From the cell containing the given text, extract its center point as (X, Y) coordinate. 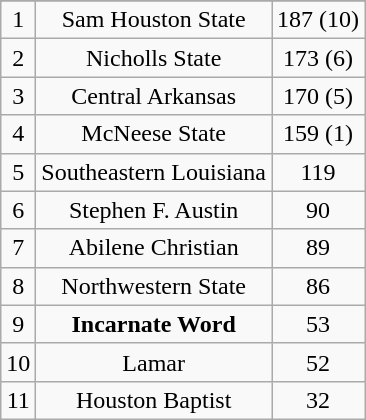
52 (318, 362)
11 (18, 400)
53 (318, 324)
Northwestern State (154, 286)
159 (1) (318, 134)
9 (18, 324)
4 (18, 134)
86 (318, 286)
32 (318, 400)
McNeese State (154, 134)
1 (18, 20)
8 (18, 286)
Lamar (154, 362)
Abilene Christian (154, 248)
2 (18, 58)
Nicholls State (154, 58)
5 (18, 172)
89 (318, 248)
170 (5) (318, 96)
10 (18, 362)
Southeastern Louisiana (154, 172)
119 (318, 172)
Incarnate Word (154, 324)
90 (318, 210)
187 (10) (318, 20)
Central Arkansas (154, 96)
Stephen F. Austin (154, 210)
6 (18, 210)
7 (18, 248)
Sam Houston State (154, 20)
173 (6) (318, 58)
Houston Baptist (154, 400)
3 (18, 96)
